Search for the cell housing the specified text and yield its (x, y) center coordinate. 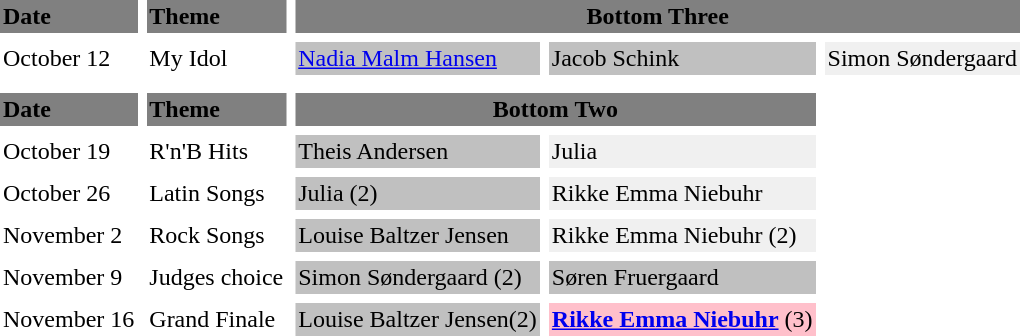
November 2 (68, 236)
Jacob Schink (682, 58)
November 9 (68, 278)
R'n'B Hits (216, 152)
October 26 (68, 194)
Louise Baltzer Jensen(2) (418, 320)
Grand Finale (216, 320)
Theis Andersen (418, 152)
October 12 (68, 58)
Bottom Three (658, 16)
November 16 (68, 320)
October 19 (68, 152)
Judges choice (216, 278)
Julia (2) (418, 194)
Nadia Malm Hansen (418, 58)
Rikke Emma Niebuhr (2) (682, 236)
Simon Søndergaard (2) (418, 278)
My Idol (216, 58)
Søren Fruergaard (682, 278)
Louise Baltzer Jensen (418, 236)
Bottom Two (555, 110)
Rikke Emma Niebuhr (3) (682, 320)
Rikke Emma Niebuhr (682, 194)
Latin Songs (216, 194)
Julia (682, 152)
Rock Songs (216, 236)
